Provide the (X, Y) coordinate of the cell's center where the given text is located.  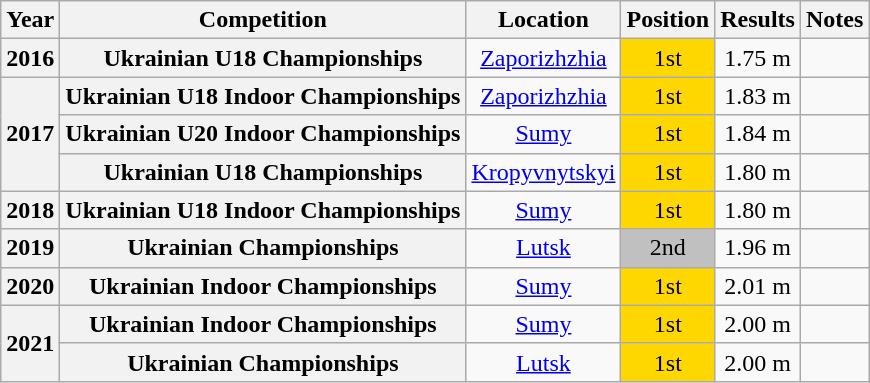
2021 (30, 343)
2016 (30, 58)
Competition (263, 20)
1.83 m (758, 96)
2018 (30, 210)
Year (30, 20)
Ukrainian U20 Indoor Championships (263, 134)
2nd (668, 248)
Kropyvnytskyi (544, 172)
2019 (30, 248)
Results (758, 20)
1.96 m (758, 248)
Notes (834, 20)
1.75 m (758, 58)
1.84 m (758, 134)
2017 (30, 134)
2.01 m (758, 286)
Position (668, 20)
2020 (30, 286)
Location (544, 20)
